Extract the [x, y] coordinate from the center of the cell holding the provided text.  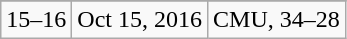
CMU, 34–28 [277, 20]
Oct 15, 2016 [140, 20]
15–16 [36, 20]
